Provide the (X, Y) coordinate of the cell's center where the given text is located.  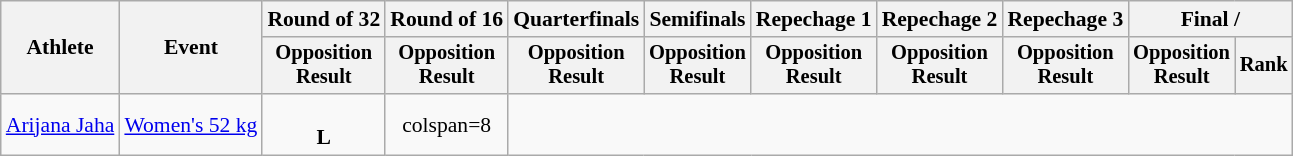
Semifinals (698, 19)
Repechage 3 (1065, 19)
Round of 32 (324, 19)
Arijana Jaha (60, 124)
Women's 52 kg (190, 124)
L (324, 124)
Final / (1210, 19)
Round of 16 (446, 19)
Repechage 1 (814, 19)
Athlete (60, 48)
colspan=8 (446, 124)
Quarterfinals (576, 19)
Event (190, 48)
Repechage 2 (940, 19)
Rank (1264, 66)
